Identify which cell holds the provided text, then report its (X, Y) central coordinate. 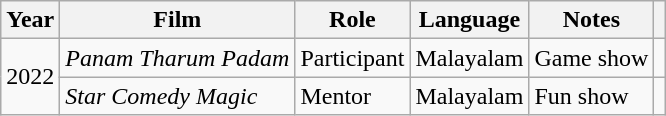
Film (178, 20)
Notes (592, 20)
Role (352, 20)
2022 (30, 77)
Participant (352, 58)
Language (470, 20)
Game show (592, 58)
Panam Tharum Padam (178, 58)
Mentor (352, 96)
Star Comedy Magic (178, 96)
Fun show (592, 96)
Year (30, 20)
